Return [X, Y] of the center of cell containing provided text 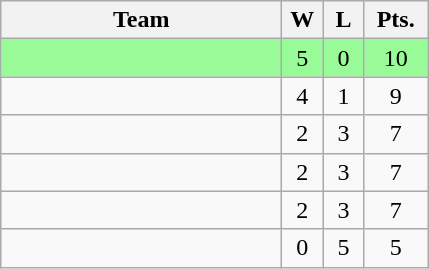
Pts. [396, 20]
Team [142, 20]
L [344, 20]
W [302, 20]
9 [396, 96]
10 [396, 58]
4 [302, 96]
1 [344, 96]
